Determine the (X, Y) coordinate at the center of the cell enclosing the given text.  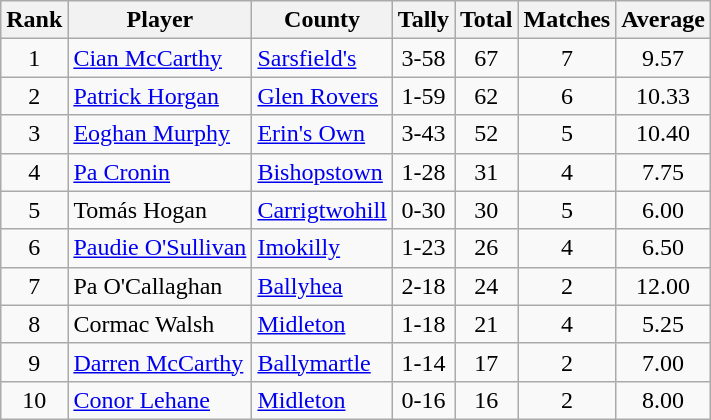
9 (34, 362)
Rank (34, 20)
16 (486, 400)
6.00 (664, 210)
Ballyhea (322, 286)
1-28 (423, 172)
21 (486, 324)
County (322, 20)
Pa O'Callaghan (160, 286)
30 (486, 210)
Tomás Hogan (160, 210)
Patrick Horgan (160, 96)
3-58 (423, 58)
2-18 (423, 286)
3-43 (423, 134)
9.57 (664, 58)
Erin's Own (322, 134)
10 (34, 400)
17 (486, 362)
1-18 (423, 324)
31 (486, 172)
Bishopstown (322, 172)
Matches (567, 20)
1-14 (423, 362)
Paudie O'Sullivan (160, 248)
1 (34, 58)
7.75 (664, 172)
10.40 (664, 134)
Imokilly (322, 248)
Glen Rovers (322, 96)
1-59 (423, 96)
52 (486, 134)
6.50 (664, 248)
24 (486, 286)
67 (486, 58)
Cian McCarthy (160, 58)
12.00 (664, 286)
Conor Lehane (160, 400)
3 (34, 134)
26 (486, 248)
Eoghan Murphy (160, 134)
10.33 (664, 96)
Ballymartle (322, 362)
62 (486, 96)
5.25 (664, 324)
Pa Cronin (160, 172)
Total (486, 20)
Sarsfield's (322, 58)
Cormac Walsh (160, 324)
Average (664, 20)
Carrigtwohill (322, 210)
0-16 (423, 400)
1-23 (423, 248)
7.00 (664, 362)
Darren McCarthy (160, 362)
Player (160, 20)
8 (34, 324)
Tally (423, 20)
0-30 (423, 210)
8.00 (664, 400)
